From the cell containing the given text, extract its center point as [x, y] coordinate. 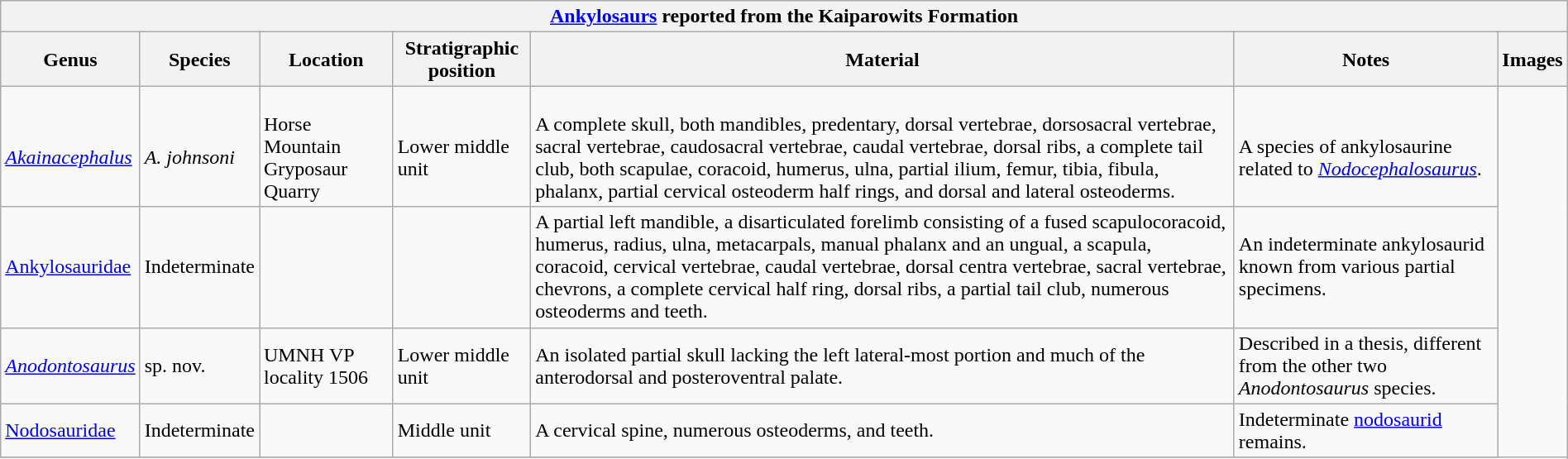
Indeterminate nodosaurid remains. [1366, 430]
Ankylosauridae [70, 267]
Anodontosaurus [70, 366]
Species [199, 60]
Material [883, 60]
Horse Mountain Gryposaur Quarry [327, 146]
Middle unit [461, 430]
Ankylosaurs reported from the Kaiparowits Formation [784, 17]
An indeterminate ankylosaurid known from various partial specimens. [1366, 267]
A. johnsoni [199, 146]
A cervical spine, numerous osteoderms, and teeth. [883, 430]
Images [1532, 60]
sp. nov. [199, 366]
Described in a thesis, different from the other two Anodontosaurus species. [1366, 366]
Notes [1366, 60]
A species of ankylosaurine related to Nodocephalosaurus. [1366, 146]
Stratigraphic position [461, 60]
UMNH VP locality 1506 [327, 366]
An isolated partial skull lacking the left lateral-most portion and much of the anterodorsal and posteroventral palate. [883, 366]
Location [327, 60]
Akainacephalus [70, 146]
Genus [70, 60]
Nodosauridae [70, 430]
